Scan for the cell matching the given text and deliver its (x, y) coordinate at center. 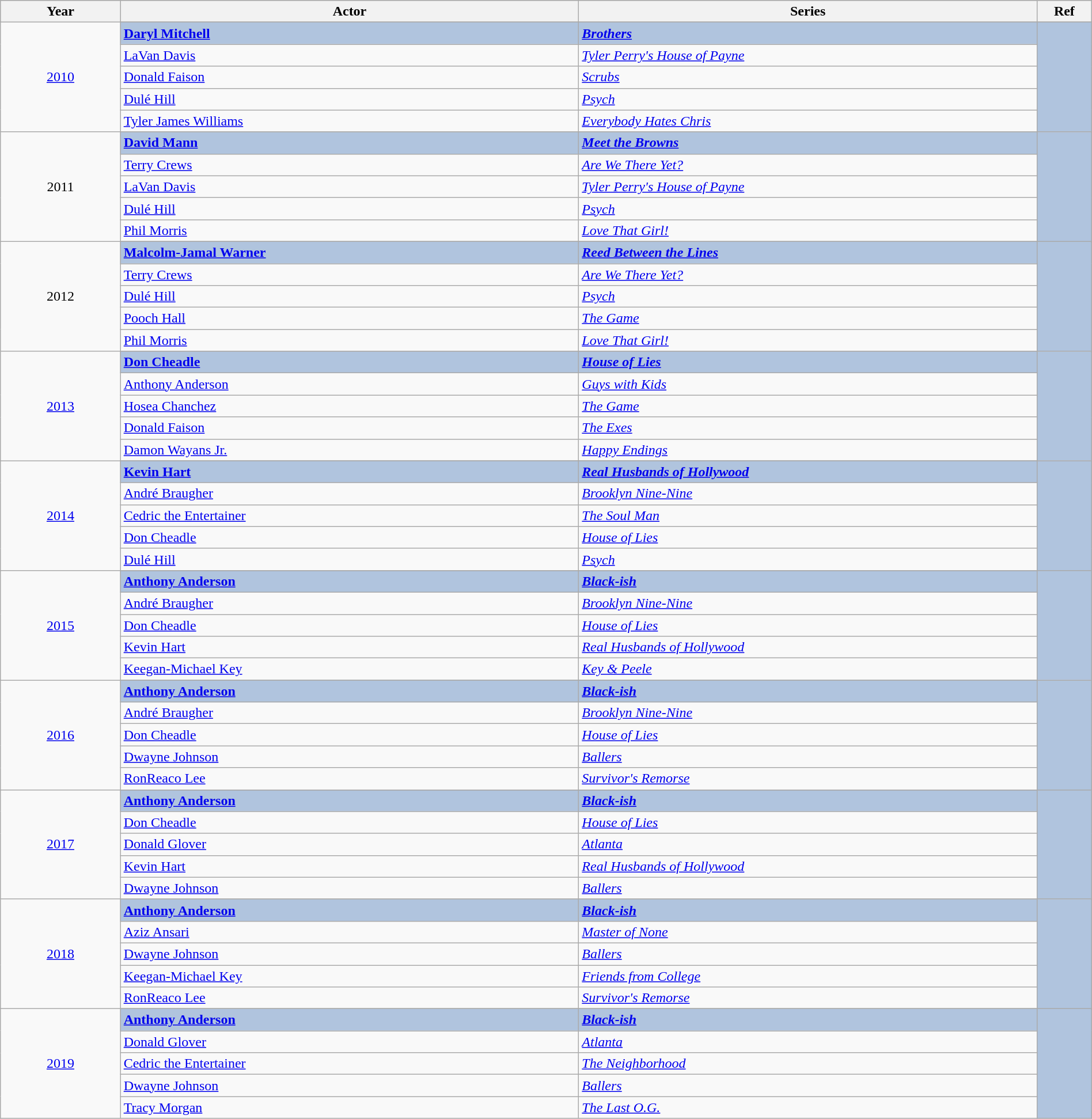
Brothers (808, 33)
Series (808, 12)
2011 (60, 187)
Guys with Kids (808, 384)
Reed Between the Lines (808, 252)
Master of None (808, 932)
Tyler James Williams (350, 121)
Damon Wayans Jr. (350, 450)
Malcolm-Jamal Warner (350, 252)
Meet the Browns (808, 143)
Actor (350, 12)
Scrubs (808, 77)
2012 (60, 296)
2018 (60, 954)
The Exes (808, 428)
Tracy Morgan (350, 1107)
2019 (60, 1064)
2010 (60, 77)
The Soul Man (808, 515)
2017 (60, 844)
Year (60, 12)
Hosea Chanchez (350, 406)
Friends from College (808, 976)
Daryl Mitchell (350, 33)
The Neighborhood (808, 1064)
The Last O.G. (808, 1107)
Pooch Hall (350, 318)
2013 (60, 406)
Key & Peele (808, 669)
Everybody Hates Chris (808, 121)
2014 (60, 515)
David Mann (350, 143)
Ref (1064, 12)
2015 (60, 625)
Happy Endings (808, 450)
Aziz Ansari (350, 932)
2016 (60, 735)
